Return the (x, y) coordinate for the center point of the cell that contains the specified text.  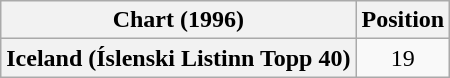
Chart (1996) (178, 20)
19 (403, 58)
Iceland (Íslenski Listinn Topp 40) (178, 58)
Position (403, 20)
